Locate the cell with the specified text and output its (x, y) center coordinate. 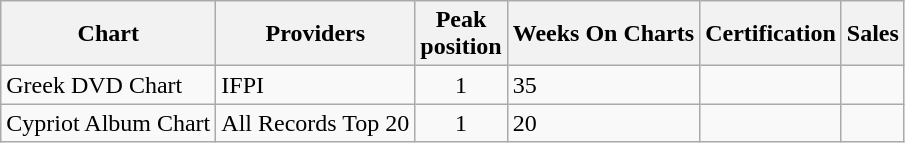
Providers (316, 34)
Peakposition (461, 34)
IFPI (316, 85)
All Records Top 20 (316, 123)
Cypriot Album Chart (108, 123)
Greek DVD Chart (108, 85)
Certification (771, 34)
35 (603, 85)
Sales (872, 34)
Weeks On Charts (603, 34)
20 (603, 123)
Chart (108, 34)
